Identify which cell holds the provided text, then report its (X, Y) central coordinate. 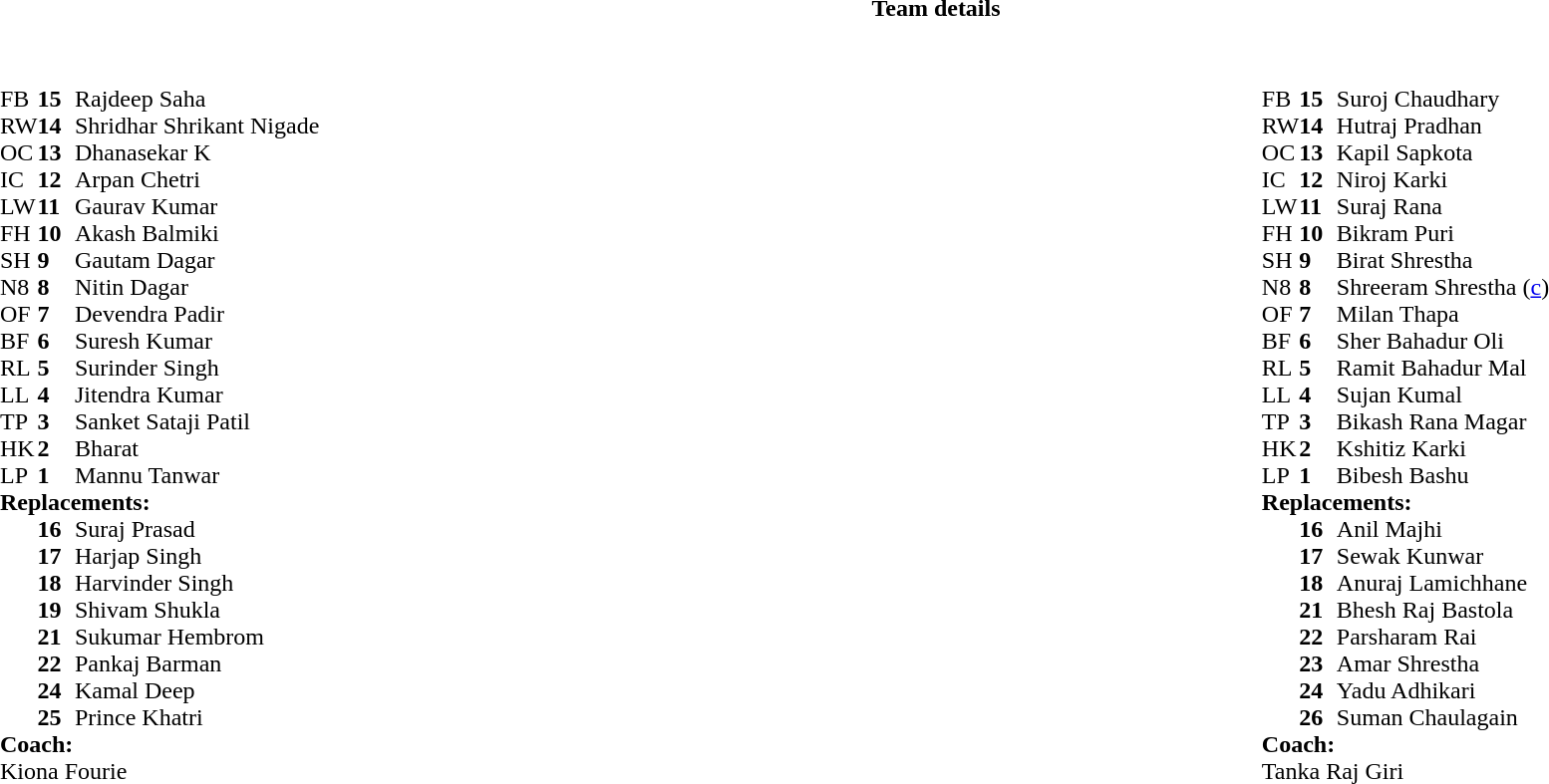
Bikram Puri (1443, 233)
Hutraj Pradhan (1443, 126)
Parsharam Rai (1443, 638)
23 (1318, 663)
19 (57, 610)
Sanket Sataji Patil (197, 422)
Suman Chaulagain (1443, 717)
Bharat (197, 448)
Yadu Adhikari (1443, 691)
Mannu Tanwar (197, 476)
Shivam Shukla (197, 610)
25 (57, 717)
Kapil Sapkota (1443, 153)
Bibesh Bashu (1443, 476)
Sewak Kunwar (1443, 556)
Surinder Singh (197, 369)
Bhesh Raj Bastola (1443, 610)
Shridhar Shrikant Nigade (197, 126)
Prince Khatri (197, 717)
Suraj Prasad (197, 530)
Suraj Rana (1443, 207)
Harjap Singh (197, 556)
Suresh Kumar (197, 341)
Dhanasekar K (197, 153)
Rajdeep Saha (197, 100)
Shreeram Shrestha (c) (1443, 287)
Anuraj Lamichhane (1443, 584)
Milan Thapa (1443, 315)
Niroj Karki (1443, 179)
Kamal Deep (197, 691)
Suroj Chaudhary (1443, 100)
Birat Shrestha (1443, 261)
Harvinder Singh (197, 584)
Akash Balmiki (197, 233)
Arpan Chetri (197, 179)
Nitin Dagar (197, 287)
Sukumar Hembrom (197, 638)
26 (1318, 717)
Jitendra Kumar (197, 394)
Gaurav Kumar (197, 207)
Anil Majhi (1443, 530)
Gautam Dagar (197, 261)
Sujan Kumal (1443, 394)
Sher Bahadur Oli (1443, 341)
Ramit Bahadur Mal (1443, 369)
Amar Shrestha (1443, 663)
Bikash Rana Magar (1443, 422)
Pankaj Barman (197, 663)
Kshitiz Karki (1443, 448)
Devendra Padir (197, 315)
